Determine the (X, Y) coordinate at the center of the cell enclosing the given text.  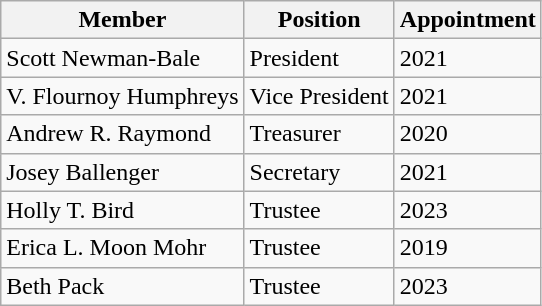
Treasurer (319, 134)
V. Flournoy Humphreys (122, 96)
Andrew R. Raymond (122, 134)
Member (122, 20)
2019 (468, 248)
Beth Pack (122, 286)
Josey Ballenger (122, 172)
Erica L. Moon Mohr (122, 248)
Position (319, 20)
Holly T. Bird (122, 210)
Secretary (319, 172)
President (319, 58)
Appointment (468, 20)
Scott Newman-Bale (122, 58)
Vice President (319, 96)
2020 (468, 134)
